Provide the [X, Y] coordinate of the cell's center where the given text is located.  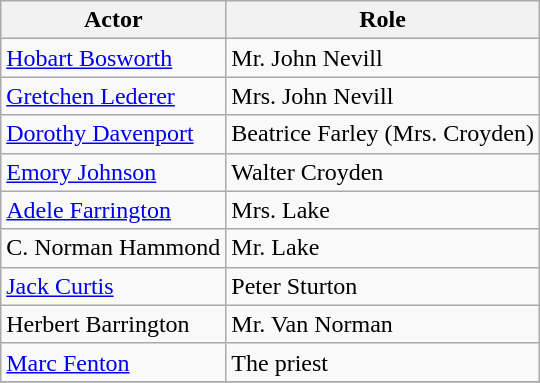
Mrs. John Nevill [383, 96]
Mrs. Lake [383, 210]
Peter Sturton [383, 286]
Mr. Van Norman [383, 324]
Dorothy Davenport [114, 134]
Mr. Lake [383, 248]
Marc Fenton [114, 362]
Actor [114, 20]
Mr. John Nevill [383, 58]
C. Norman Hammond [114, 248]
Hobart Bosworth [114, 58]
Walter Croyden [383, 172]
Emory Johnson [114, 172]
Role [383, 20]
The priest [383, 362]
Beatrice Farley (Mrs. Croyden) [383, 134]
Adele Farrington [114, 210]
Herbert Barrington [114, 324]
Jack Curtis [114, 286]
Gretchen Lederer [114, 96]
